Scan for the cell matching the given text and deliver its (x, y) coordinate at center. 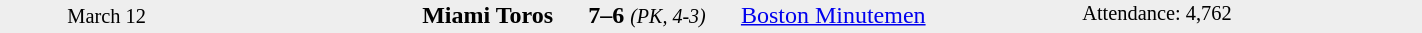
Miami Toros (384, 15)
Boston Minutemen (910, 15)
March 12 (106, 16)
7–6 (PK, 4-3) (648, 15)
Attendance: 4,762 (1252, 16)
